Return the (X, Y) coordinate for the center point of the cell that contains the specified text.  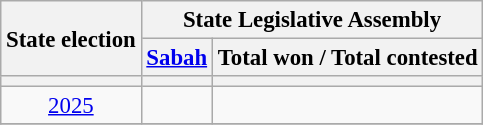
2025 (71, 106)
State election (71, 38)
State Legislative Assembly (312, 20)
Total won / Total contested (348, 58)
Sabah (176, 58)
